Provide the (X, Y) coordinate of the cell's center where the given text is located.  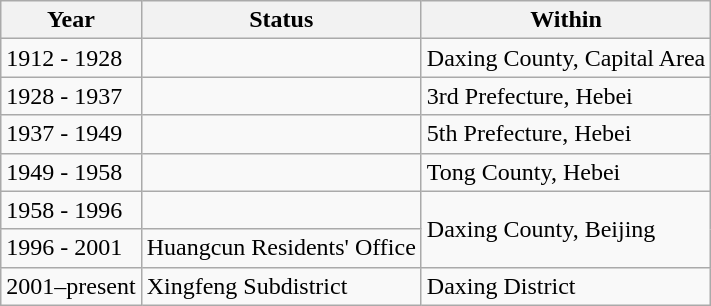
1937 - 1949 (71, 134)
Tong County, Hebei (566, 172)
3rd Prefecture, Hebei (566, 96)
Year (71, 20)
Xingfeng Subdistrict (281, 286)
1928 - 1937 (71, 96)
Huangcun Residents' Office (281, 248)
Daxing District (566, 286)
2001–present (71, 286)
1958 - 1996 (71, 210)
Status (281, 20)
Within (566, 20)
1912 - 1928 (71, 58)
5th Prefecture, Hebei (566, 134)
1996 - 2001 (71, 248)
Daxing County, Beijing (566, 229)
Daxing County, Capital Area (566, 58)
1949 - 1958 (71, 172)
